Determine the [X, Y] coordinate at the center of the cell enclosing the given text.  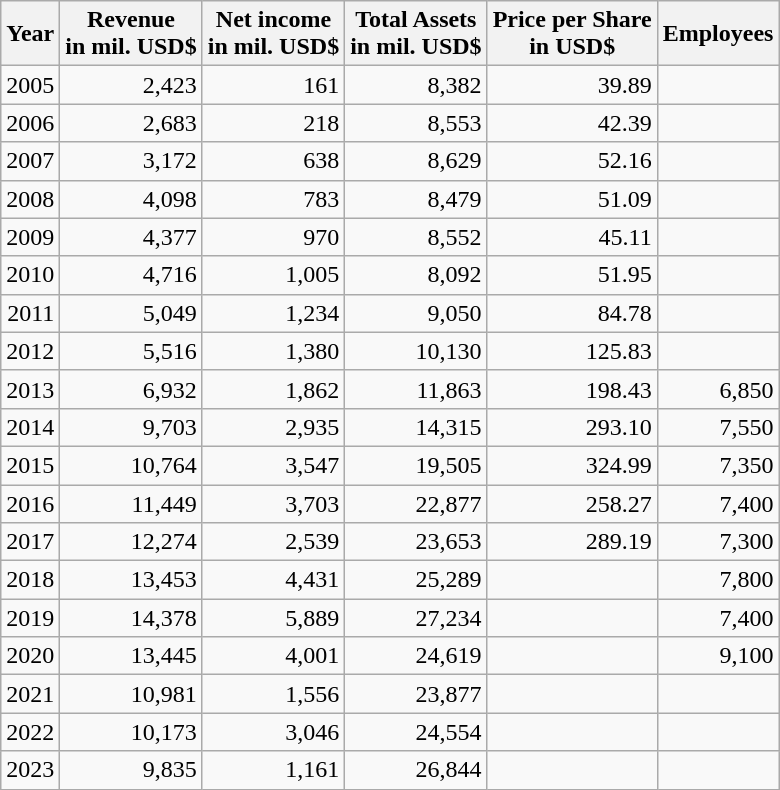
783 [273, 199]
2010 [30, 275]
27,234 [416, 618]
324.99 [572, 465]
4,431 [273, 580]
3,547 [273, 465]
14,315 [416, 427]
2008 [30, 199]
8,629 [416, 161]
2018 [30, 580]
42.39 [572, 123]
638 [273, 161]
2023 [30, 770]
10,981 [131, 694]
25,289 [416, 580]
23,653 [416, 542]
2009 [30, 237]
7,550 [718, 427]
293.10 [572, 427]
2,423 [131, 85]
4,716 [131, 275]
26,844 [416, 770]
10,764 [131, 465]
2015 [30, 465]
2012 [30, 351]
51.95 [572, 275]
Price per Sharein USD$ [572, 34]
4,377 [131, 237]
6,850 [718, 389]
2020 [30, 656]
24,554 [416, 732]
1,380 [273, 351]
2005 [30, 85]
22,877 [416, 503]
125.83 [572, 351]
51.09 [572, 199]
1,161 [273, 770]
10,173 [131, 732]
13,453 [131, 580]
2019 [30, 618]
11,863 [416, 389]
13,445 [131, 656]
2016 [30, 503]
3,172 [131, 161]
84.78 [572, 313]
Year [30, 34]
2006 [30, 123]
3,046 [273, 732]
970 [273, 237]
Employees [718, 34]
9,050 [416, 313]
5,049 [131, 313]
10,130 [416, 351]
8,479 [416, 199]
2,683 [131, 123]
258.27 [572, 503]
8,382 [416, 85]
45.11 [572, 237]
7,800 [718, 580]
2,539 [273, 542]
9,100 [718, 656]
19,505 [416, 465]
161 [273, 85]
8,552 [416, 237]
4,098 [131, 199]
8,553 [416, 123]
2022 [30, 732]
2014 [30, 427]
3,703 [273, 503]
2,935 [273, 427]
12,274 [131, 542]
23,877 [416, 694]
2011 [30, 313]
Total Assetsin mil. USD$ [416, 34]
198.43 [572, 389]
9,835 [131, 770]
1,234 [273, 313]
6,932 [131, 389]
1,005 [273, 275]
7,350 [718, 465]
9,703 [131, 427]
5,889 [273, 618]
Net incomein mil. USD$ [273, 34]
39.89 [572, 85]
2021 [30, 694]
14,378 [131, 618]
11,449 [131, 503]
Revenuein mil. USD$ [131, 34]
4,001 [273, 656]
8,092 [416, 275]
218 [273, 123]
2017 [30, 542]
1,556 [273, 694]
1,862 [273, 389]
289.19 [572, 542]
5,516 [131, 351]
2013 [30, 389]
52.16 [572, 161]
7,300 [718, 542]
24,619 [416, 656]
2007 [30, 161]
